Provide the (X, Y) coordinate of the cell's center where the given text is located.  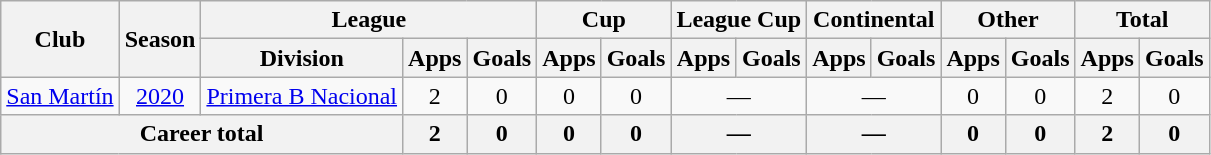
Continental (874, 20)
Division (302, 58)
Total (1142, 20)
Cup (604, 20)
Primera B Nacional (302, 96)
Career total (202, 134)
Season (160, 39)
Club (60, 39)
San Martín (60, 96)
Other (1008, 20)
League Cup (739, 20)
2020 (160, 96)
League (369, 20)
